Detect which cell encompasses the target text, then output its [X, Y] center coordinate. 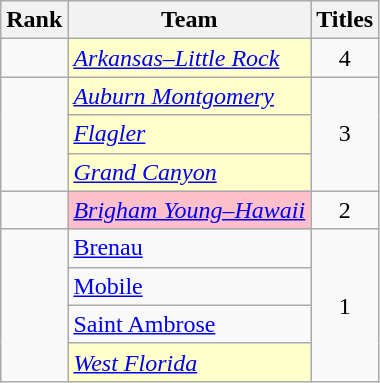
Auburn Montgomery [190, 96]
Flagler [190, 134]
Mobile [190, 286]
3 [345, 134]
Rank [34, 20]
Grand Canyon [190, 172]
2 [345, 210]
Brenau [190, 248]
Saint Ambrose [190, 324]
4 [345, 58]
West Florida [190, 362]
1 [345, 305]
Team [190, 20]
Arkansas–Little Rock [190, 58]
Brigham Young–Hawaii [190, 210]
Titles [345, 20]
